Locate the cell with the specified text and output its [x, y] center coordinate. 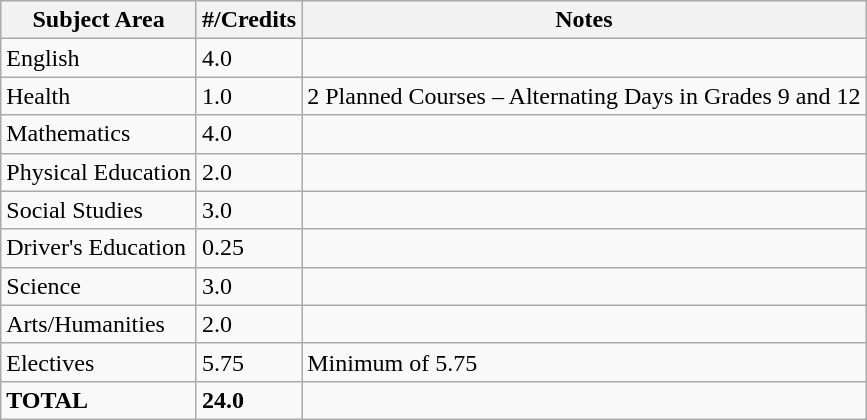
Physical Education [99, 172]
#/Credits [248, 20]
Social Studies [99, 210]
TOTAL [99, 400]
2 Planned Courses – Alternating Days in Grades 9 and 12 [584, 96]
Arts/Humanities [99, 324]
24.0 [248, 400]
0.25 [248, 248]
5.75 [248, 362]
English [99, 58]
Subject Area [99, 20]
Notes [584, 20]
1.0 [248, 96]
Minimum of 5.75 [584, 362]
Science [99, 286]
Driver's Education [99, 248]
Health [99, 96]
Mathematics [99, 134]
Electives [99, 362]
